Extract the (X, Y) coordinate from the center of the cell holding the provided text.  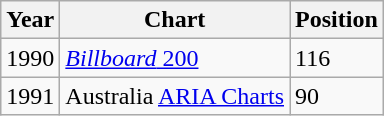
Billboard 200 (175, 58)
Year (30, 20)
90 (337, 96)
1990 (30, 58)
Chart (175, 20)
116 (337, 58)
Position (337, 20)
1991 (30, 96)
Australia ARIA Charts (175, 96)
